Pinpoint the cell where the given text exists, returning its [X, Y] midpoint coordinate. 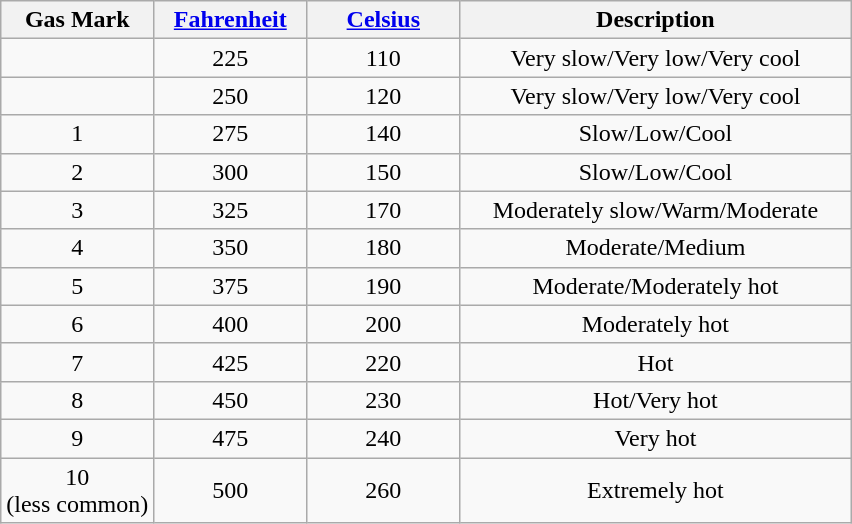
325 [230, 210]
140 [384, 134]
225 [230, 58]
200 [384, 324]
110 [384, 58]
Celsius [384, 20]
220 [384, 362]
3 [78, 210]
425 [230, 362]
500 [230, 490]
4 [78, 248]
150 [384, 172]
190 [384, 286]
Moderate/Moderately hot [656, 286]
7 [78, 362]
240 [384, 438]
Gas Mark [78, 20]
9 [78, 438]
170 [384, 210]
475 [230, 438]
Description [656, 20]
260 [384, 490]
350 [230, 248]
Hot/Very hot [656, 400]
375 [230, 286]
Hot [656, 362]
Fahrenheit [230, 20]
250 [230, 96]
450 [230, 400]
Moderate/Medium [656, 248]
Moderately slow/Warm/Moderate [656, 210]
120 [384, 96]
400 [230, 324]
Moderately hot [656, 324]
230 [384, 400]
6 [78, 324]
275 [230, 134]
180 [384, 248]
2 [78, 172]
5 [78, 286]
1 [78, 134]
Extremely hot [656, 490]
8 [78, 400]
300 [230, 172]
10(less common) [78, 490]
Very hot [656, 438]
